From the cell containing the given text, extract its center point as (x, y) coordinate. 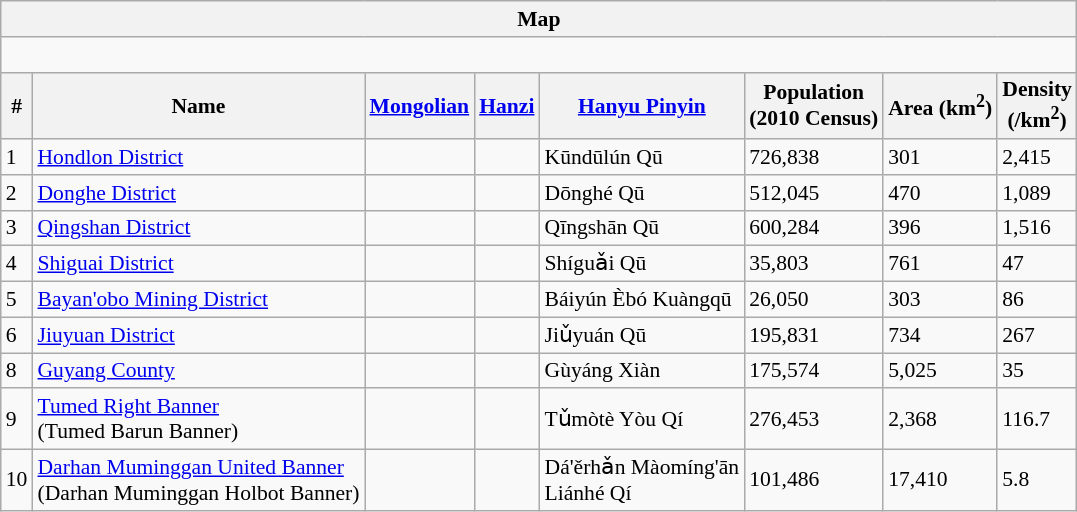
761 (940, 264)
8 (17, 371)
3 (17, 228)
5 (17, 300)
726,838 (814, 157)
Density(/km2) (1037, 106)
1,516 (1037, 228)
Shiguai District (198, 264)
Hanyu Pinyin (642, 106)
116.7 (1037, 420)
2 (17, 193)
Map (539, 19)
1,089 (1037, 193)
47 (1037, 264)
Kūndūlún Qū (642, 157)
175,574 (814, 371)
Area (km2) (940, 106)
9 (17, 420)
Qingshan District (198, 228)
Tumed Right Banner(Tumed Barun Banner) (198, 420)
35,803 (814, 264)
2,368 (940, 420)
10 (17, 480)
Báiyún Èbó Kuàngqū (642, 300)
Bayan'obo Mining District (198, 300)
Jiǔyuán Qū (642, 335)
Name (198, 106)
# (17, 106)
Tǔmòtè Yòu Qí (642, 420)
195,831 (814, 335)
6 (17, 335)
4 (17, 264)
Dōnghé Qū (642, 193)
86 (1037, 300)
Donghe District (198, 193)
Jiuyuan District (198, 335)
470 (940, 193)
Qīngshān Qū (642, 228)
5,025 (940, 371)
267 (1037, 335)
303 (940, 300)
276,453 (814, 420)
Population(2010 Census) (814, 106)
Hanzi (506, 106)
Shíguǎi Qū (642, 264)
Darhan Muminggan United Banner(Darhan Muminggan Holbot Banner) (198, 480)
Hondlon District (198, 157)
734 (940, 335)
2,415 (1037, 157)
5.8 (1037, 480)
101,486 (814, 480)
17,410 (940, 480)
Guyang County (198, 371)
301 (940, 157)
Mongolian (419, 106)
396 (940, 228)
512,045 (814, 193)
26,050 (814, 300)
1 (17, 157)
Gùyáng Xiàn (642, 371)
35 (1037, 371)
Dá'ěrhǎn Màomíng'ānLiánhé Qí (642, 480)
600,284 (814, 228)
